Determine the [x, y] coordinate at the center of the cell enclosing the given text.  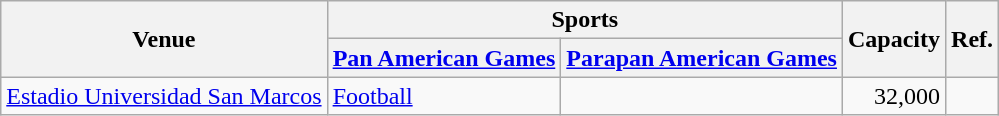
Pan American Games [444, 58]
Capacity [894, 39]
Estadio Universidad San Marcos [164, 96]
Football [444, 96]
Venue [164, 39]
32,000 [894, 96]
Sports [584, 20]
Ref. [972, 39]
Parapan American Games [702, 58]
